Search for the cell housing the specified text and yield its (X, Y) center coordinate. 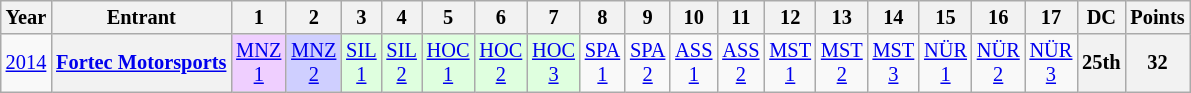
1 (258, 17)
NÜR2 (998, 63)
HOC1 (448, 63)
8 (602, 17)
4 (401, 17)
5 (448, 17)
DC (1101, 17)
ASS2 (740, 63)
ASS1 (694, 63)
SPA2 (648, 63)
11 (740, 17)
15 (946, 17)
Entrant (141, 17)
NÜR1 (946, 63)
14 (894, 17)
SIL1 (361, 63)
12 (790, 17)
9 (648, 17)
Fortec Motorsports (141, 63)
MNZ2 (314, 63)
SIL2 (401, 63)
MST3 (894, 63)
MST1 (790, 63)
2014 (26, 63)
3 (361, 17)
MNZ1 (258, 63)
2 (314, 17)
HOC2 (500, 63)
16 (998, 17)
Year (26, 17)
17 (1052, 17)
13 (842, 17)
7 (554, 17)
25th (1101, 63)
32 (1157, 63)
HOC3 (554, 63)
10 (694, 17)
MST2 (842, 63)
SPA1 (602, 63)
Points (1157, 17)
NÜR3 (1052, 63)
6 (500, 17)
